Scan for the cell matching the given text and deliver its (X, Y) coordinate at center. 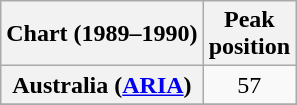
57 (249, 85)
Australia (ARIA) (102, 85)
Peakposition (249, 34)
Chart (1989–1990) (102, 34)
